Locate the cell with the specified text and output its [x, y] center coordinate. 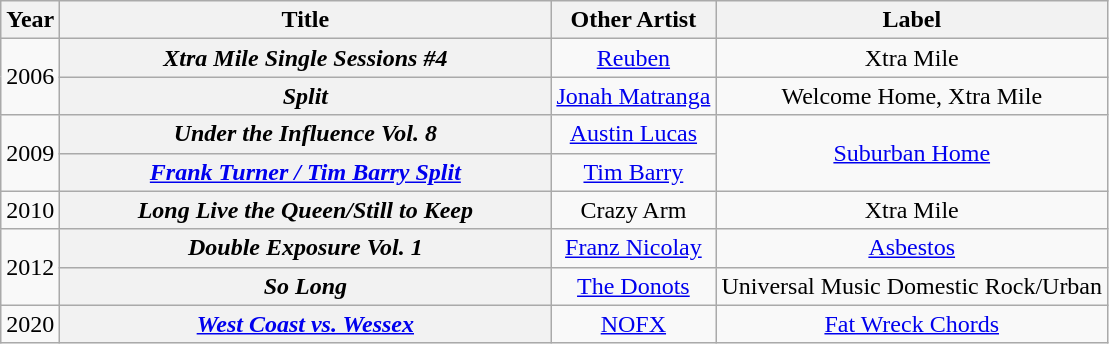
Welcome Home, Xtra Mile [912, 96]
NOFX [634, 324]
2006 [30, 77]
Split [306, 96]
Tim Barry [634, 172]
Label [912, 20]
Asbestos [912, 248]
Crazy Arm [634, 210]
Long Live the Queen/Still to Keep [306, 210]
Year [30, 20]
Franz Nicolay [634, 248]
Xtra Mile Single Sessions #4 [306, 58]
Fat Wreck Chords [912, 324]
Frank Turner / Tim Barry Split [306, 172]
Other Artist [634, 20]
Jonah Matranga [634, 96]
Under the Influence Vol. 8 [306, 134]
Title [306, 20]
Austin Lucas [634, 134]
Universal Music Domestic Rock/Urban [912, 286]
So Long [306, 286]
2020 [30, 324]
2012 [30, 267]
The Donots [634, 286]
Reuben [634, 58]
Suburban Home [912, 153]
2009 [30, 153]
Double Exposure Vol. 1 [306, 248]
West Coast vs. Wessex [306, 324]
2010 [30, 210]
